Locate the cell with the specified text and output its (X, Y) center coordinate. 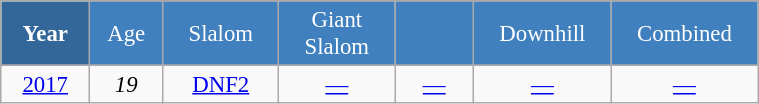
GiantSlalom (337, 34)
2017 (46, 85)
19 (126, 85)
Slalom (221, 34)
DNF2 (221, 85)
Combined (684, 34)
Age (126, 34)
Downhill (543, 34)
Year (46, 34)
